Find where the given text appears and provide that cell's center as (X, Y) coordinate. 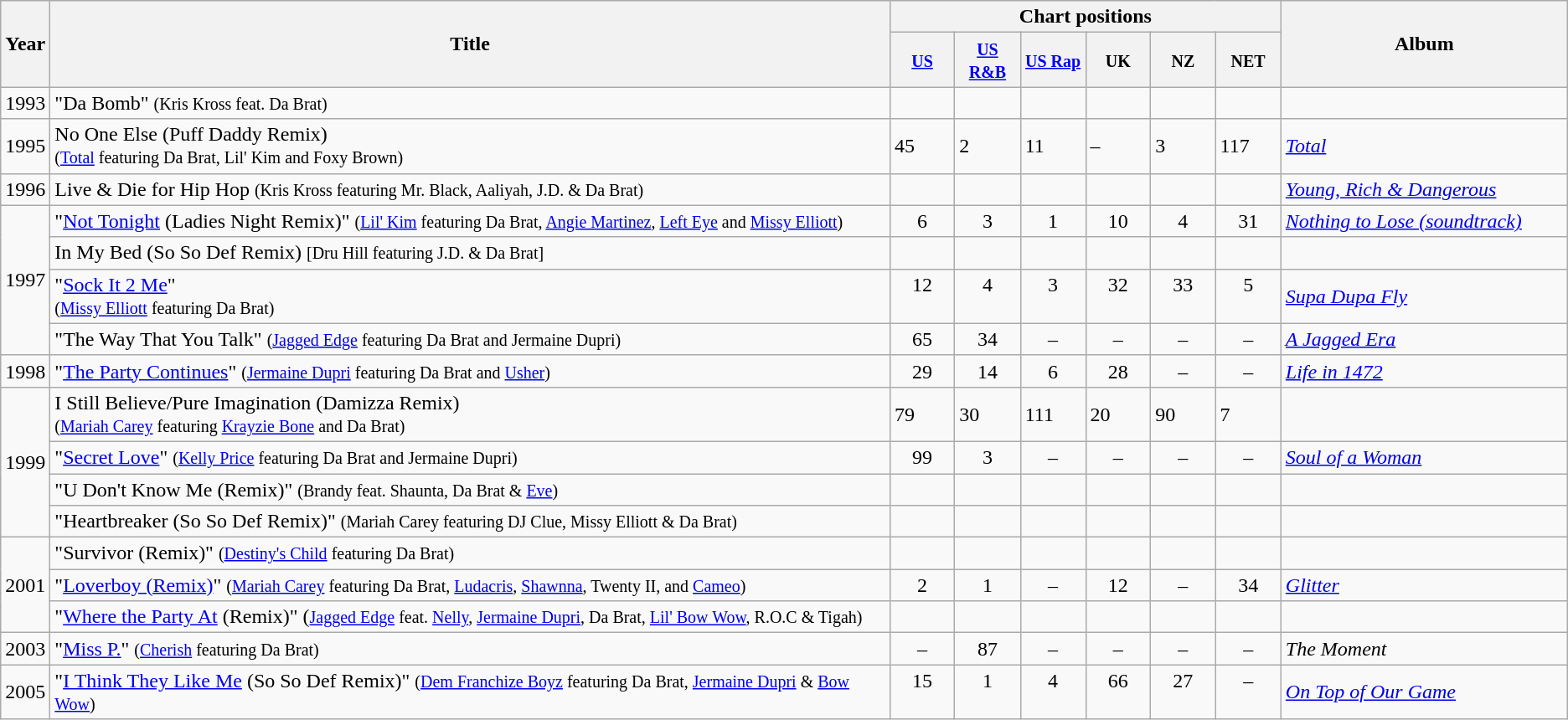
66 (1118, 692)
1996 (25, 189)
7 (1248, 414)
Title (471, 44)
"The Party Continues" (Jermaine Dupri featuring Da Brat and Usher) (471, 371)
2001 (25, 585)
79 (921, 414)
29 (921, 371)
45 (921, 146)
Supa Dupa Fly (1424, 296)
The Moment (1424, 649)
Young, Rich & Dangerous (1424, 189)
87 (988, 649)
Album (1424, 44)
"Sock It 2 Me"(Missy Elliott featuring Da Brat) (471, 296)
NZ (1183, 60)
"Not Tonight (Ladies Night Remix)" (Lil' Kim featuring Da Brat, Angie Martinez, Left Eye and Missy Elliott) (471, 221)
5 (1248, 296)
1993 (25, 103)
"The Way That You Talk" (Jagged Edge featuring Da Brat and Jermaine Dupri) (471, 339)
15 (921, 692)
"I Think They Like Me (So So Def Remix)" (Dem Franchize Boyz featuring Da Brat, Jermaine Dupri & Bow Wow) (471, 692)
"Loverboy (Remix)" (Mariah Carey featuring Da Brat, Ludacris, Shawnna, Twenty II, and Cameo) (471, 585)
31 (1248, 221)
Total (1424, 146)
1999 (25, 462)
99 (921, 457)
Year (25, 44)
US Rap (1053, 60)
"Secret Love" (Kelly Price featuring Da Brat and Jermaine Dupri) (471, 457)
Glitter (1424, 585)
No One Else (Puff Daddy Remix)(Total featuring Da Brat, Lil' Kim and Foxy Brown) (471, 146)
NET (1248, 60)
33 (1183, 296)
I Still Believe/Pure Imagination (Damizza Remix)(Mariah Carey featuring Krayzie Bone and Da Brat) (471, 414)
UK (1118, 60)
1998 (25, 371)
On Top of Our Game (1424, 692)
Soul of a Woman (1424, 457)
1997 (25, 280)
20 (1118, 414)
11 (1053, 146)
Nothing to Lose (soundtrack) (1424, 221)
65 (921, 339)
"U Don't Know Me (Remix)" (Brandy feat. Shaunta, Da Brat & Eve) (471, 490)
27 (1183, 692)
Life in 1472 (1424, 371)
30 (988, 414)
"Heartbreaker (So So Def Remix)" (Mariah Carey featuring DJ Clue, Missy Elliott & Da Brat) (471, 522)
2003 (25, 649)
In My Bed (So So Def Remix) [Dru Hill featuring J.D. & Da Brat] (471, 253)
14 (988, 371)
"Survivor (Remix)" (Destiny's Child featuring Da Brat) (471, 553)
1995 (25, 146)
Chart positions (1086, 17)
"Where the Party At (Remix)" (Jagged Edge feat. Nelly, Jermaine Dupri, Da Brat, Lil' Bow Wow, R.O.C & Tigah) (471, 617)
US R&B (988, 60)
2005 (25, 692)
US (921, 60)
28 (1118, 371)
A Jagged Era (1424, 339)
"Da Bomb" (Kris Kross feat. Da Brat) (471, 103)
Live & Die for Hip Hop (Kris Kross featuring Mr. Black, Aaliyah, J.D. & Da Brat) (471, 189)
111 (1053, 414)
32 (1118, 296)
10 (1118, 221)
90 (1183, 414)
117 (1248, 146)
"Miss P." (Cherish featuring Da Brat) (471, 649)
